Return (x, y) of the center of cell containing provided text 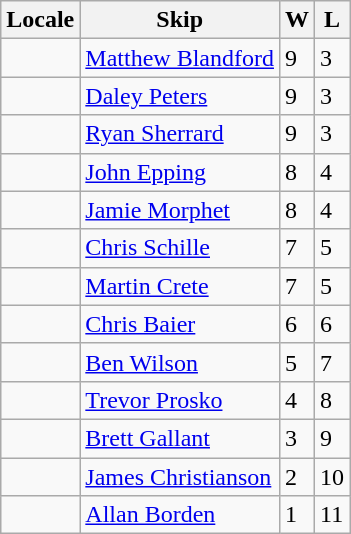
Martin Crete (180, 286)
10 (332, 477)
John Epping (180, 172)
Matthew Blandford (180, 58)
Ryan Sherrard (180, 134)
James Christianson (180, 477)
Chris Schille (180, 248)
1 (296, 515)
Ben Wilson (180, 362)
11 (332, 515)
Daley Peters (180, 96)
Trevor Prosko (180, 400)
Chris Baier (180, 324)
Locale (40, 20)
Allan Borden (180, 515)
Jamie Morphet (180, 210)
W (296, 20)
L (332, 20)
Brett Gallant (180, 438)
Skip (180, 20)
2 (296, 477)
